From the cell containing the given text, extract its center point as [X, Y] coordinate. 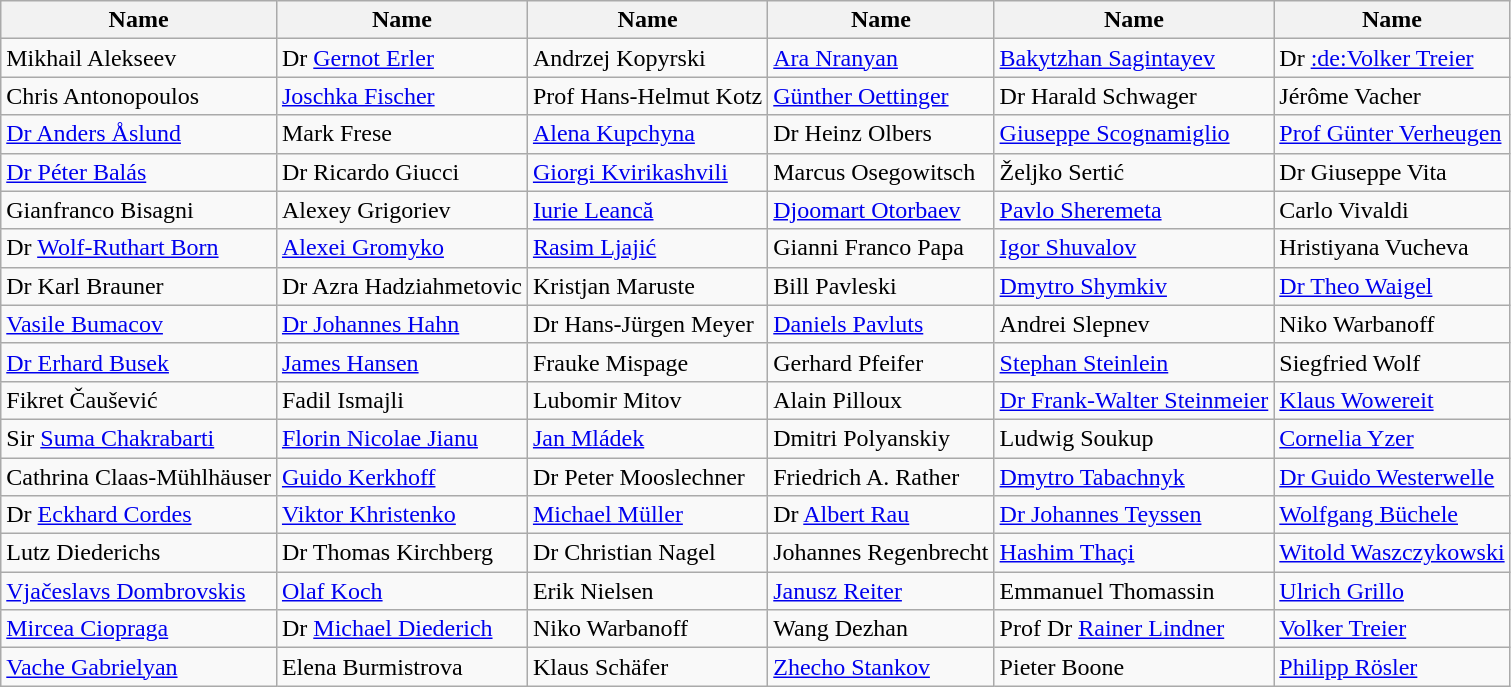
Dr Christian Nagel [647, 553]
Frauke Mispage [647, 362]
Kristjan Maruste [647, 286]
Andrzej Kopyrski [647, 58]
Viktor Khristenko [402, 515]
Elena Burmistrova [402, 667]
Hristiyana Vucheva [1392, 248]
Ara Nranyan [881, 58]
Alexey Grigoriev [402, 210]
Dr Guido Westerwelle [1392, 477]
Dr Azra Hadziahmetovic [402, 286]
Günther Oettinger [881, 96]
Djoomart Otorbaev [881, 210]
Dr Michael Diederich [402, 629]
Dr Erhard Busek [139, 362]
Alena Kupchyna [647, 134]
Mark Frese [402, 134]
Gianni Franco Papa [881, 248]
Dr Frank-Walter Steinmeier [1134, 400]
Mircea Ciopraga [139, 629]
Gerhard Pfeifer [881, 362]
Ulrich Grillo [1392, 591]
Prof Hans-Helmut Kotz [647, 96]
Stephan Steinlein [1134, 362]
Dmytro Tabachnyk [1134, 477]
Florin Nicolae Jianu [402, 438]
Philipp Rösler [1392, 667]
Dr :de:Volker Treier [1392, 58]
Emmanuel Thomassin [1134, 591]
Cathrina Claas-Mühlhäuser [139, 477]
Fikret Čaušević [139, 400]
Alexei Gromyko [402, 248]
Wolfgang Büchele [1392, 515]
Mikhail Alekseev [139, 58]
Željko Sertić [1134, 172]
Dr Albert Rau [881, 515]
Dr Ricardo Giucci [402, 172]
Vjačeslavs Dombrovskis [139, 591]
Igor Shuvalov [1134, 248]
Gianfranco Bisagni [139, 210]
Olaf Koch [402, 591]
Prof Günter Verheugen [1392, 134]
Jan Mládek [647, 438]
Giorgi Kvirikashvili [647, 172]
Klaus Wowereit [1392, 400]
James Hansen [402, 362]
Volker Treier [1392, 629]
Rasim Ljajić [647, 248]
Dr Eckhard Cordes [139, 515]
Wang Dezhan [881, 629]
Vasile Bumacov [139, 324]
Cornelia Yzer [1392, 438]
Andrei Slepnev [1134, 324]
Sir Suma Chakrabarti [139, 438]
Dr Péter Balás [139, 172]
Dr Karl Brauner [139, 286]
Dr Gernot Erler [402, 58]
Johannes Regenbrecht [881, 553]
Janusz Reiter [881, 591]
Ludwig Soukup [1134, 438]
Joschka Fischer [402, 96]
Friedrich A. Rather [881, 477]
Erik Nielsen [647, 591]
Prof Dr Rainer Lindner [1134, 629]
Chris Antonopoulos [139, 96]
Dr Theo Waigel [1392, 286]
Pieter Boone [1134, 667]
Lubomir Mitov [647, 400]
Iurie Leancă [647, 210]
Witold Waszczykowski [1392, 553]
Bill Pavleski [881, 286]
Dr Johannes Hahn [402, 324]
Dr Heinz Olbers [881, 134]
Giuseppe Scognamiglio [1134, 134]
Hashim Thaçi [1134, 553]
Jérôme Vacher [1392, 96]
Pavlo Sheremeta [1134, 210]
Marcus Osegowitsch [881, 172]
Guido Kerkhoff [402, 477]
Siegfried Wolf [1392, 362]
Bakytzhan Sagintayev [1134, 58]
Alain Pilloux [881, 400]
Dr Hans-Jürgen Meyer [647, 324]
Vache Gabrielyan [139, 667]
Dr Anders Åslund [139, 134]
Daniels Pavluts [881, 324]
Fadil Ismajli [402, 400]
Lutz Diederichs [139, 553]
Dr Harald Schwager [1134, 96]
Dr Peter Mooslechner [647, 477]
Dr Johannes Teyssen [1134, 515]
Dr Wolf-Ruthart Born [139, 248]
Klaus Schäfer [647, 667]
Zhecho Stankov [881, 667]
Michael Müller [647, 515]
Dmytro Shymkiv [1134, 286]
Dmitri Polyanskiy [881, 438]
Dr Giuseppe Vita [1392, 172]
Dr Thomas Kirchberg [402, 553]
Carlo Vivaldi [1392, 210]
